Pinpoint the cell where the given text exists, returning its (x, y) midpoint coordinate. 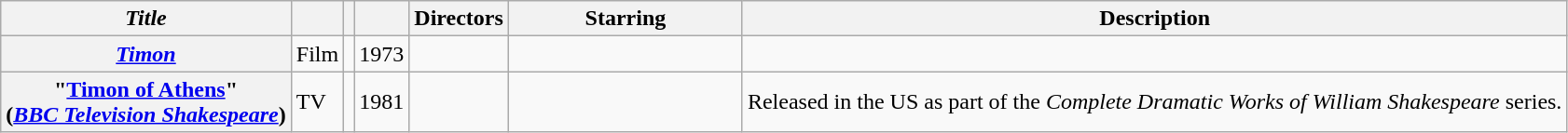
Film (317, 54)
Released in the US as part of the Complete Dramatic Works of William Shakespeare series. (1154, 102)
Timon (146, 54)
Directors (459, 19)
Description (1154, 19)
1973 (382, 54)
"Timon of Athens"(BBC Television Shakespeare) (146, 102)
1981 (382, 102)
Title (146, 19)
TV (317, 102)
Starring (625, 19)
